Provide the [X, Y] coordinate of the cell's center where the given text is located.  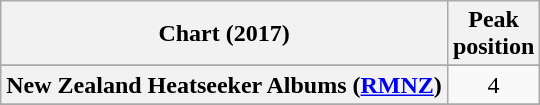
Chart (2017) [224, 34]
New Zealand Heatseeker Albums (RMNZ) [224, 85]
4 [493, 85]
Peakposition [493, 34]
